For the text-containing cell, return its midpoint in (X, Y) coordinate format. 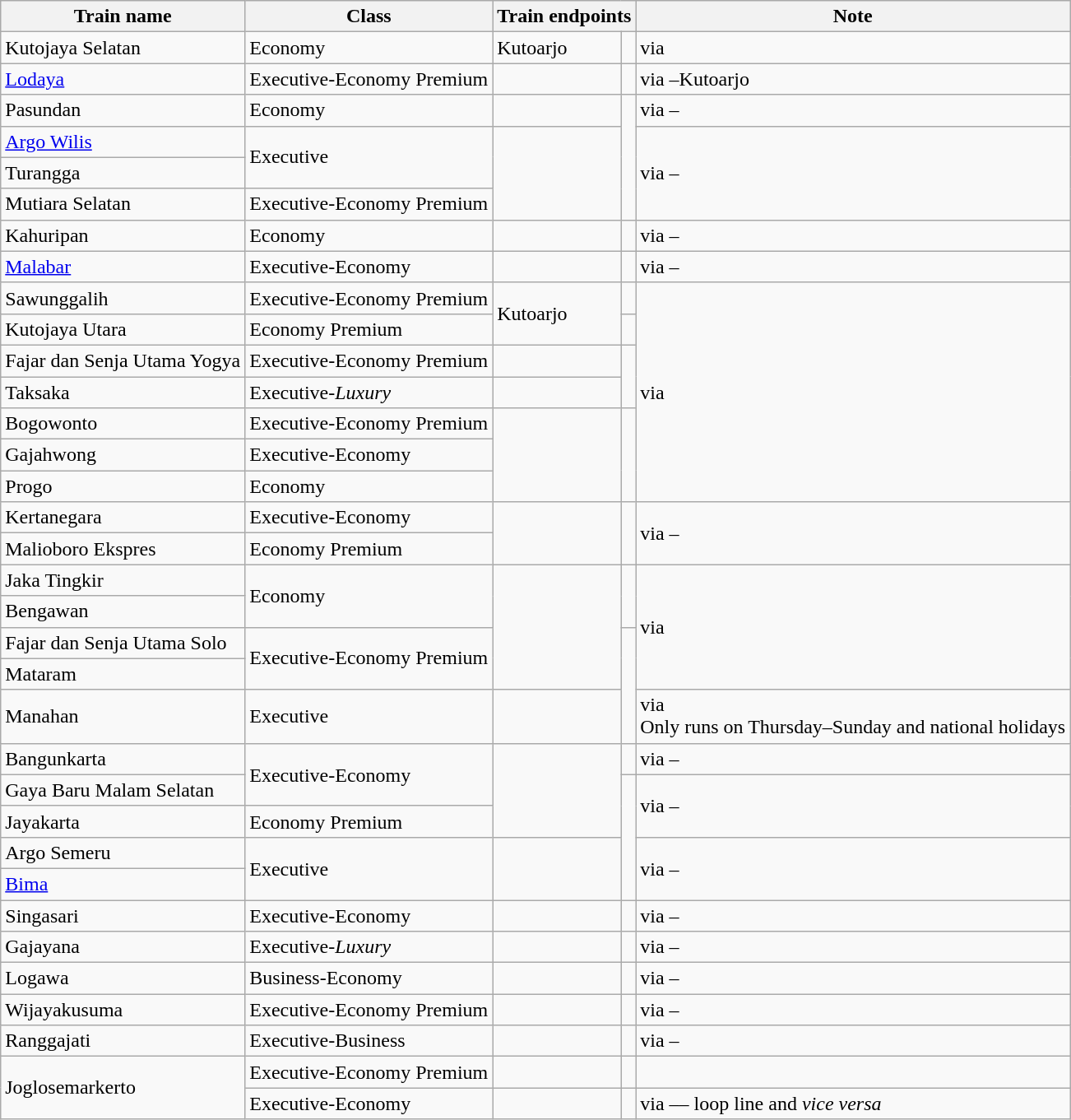
Turangga (123, 173)
Bangunkarta (123, 759)
Kertanegara (123, 518)
Gajahwong (123, 455)
Jayakarta (123, 821)
Mutiara Selatan (123, 204)
Argo Semeru (123, 853)
via –– loop line and vice versa (853, 1104)
Jaka Tingkir (123, 580)
Gaya Baru Malam Selatan (123, 790)
Logawa (123, 978)
Manahan (123, 716)
Argo Wilis (123, 142)
via –Kutoarjo (853, 79)
Train endpoints (564, 16)
Train name (123, 16)
Progo (123, 486)
Bogowonto (123, 424)
Note (853, 16)
Lodaya (123, 79)
Taksaka (123, 393)
Bengawan (123, 611)
Fajar dan Senja Utama Yogya (123, 360)
Kutojaya Selatan (123, 48)
Joglosemarkerto (123, 1088)
Gajayana (123, 947)
via Only runs on Thursday–Sunday and national holidays (853, 716)
Kutojaya Utara (123, 329)
Business-Economy (369, 978)
Bima (123, 884)
Malioboro Ekspres (123, 549)
Kahuripan (123, 235)
Sawunggalih (123, 298)
Malabar (123, 267)
Mataram (123, 674)
Wijayakusuma (123, 1010)
Pasundan (123, 110)
Class (369, 16)
Executive-Business (369, 1041)
Fajar dan Senja Utama Solo (123, 643)
Ranggajati (123, 1041)
Singasari (123, 916)
